Locate the cell with the specified text and output its (X, Y) center coordinate. 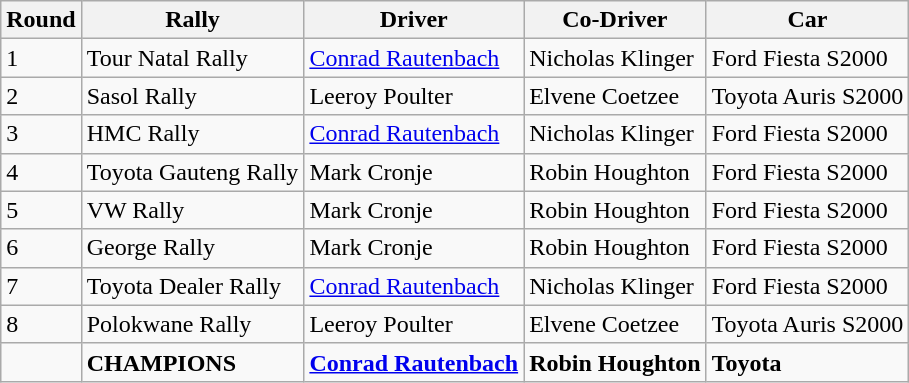
5 (41, 210)
7 (41, 286)
Co-Driver (615, 20)
Toyota Dealer Rally (192, 286)
Sasol Rally (192, 96)
Driver (414, 20)
Tour Natal Rally (192, 58)
Toyota (808, 362)
8 (41, 324)
VW Rally (192, 210)
1 (41, 58)
4 (41, 172)
Rally (192, 20)
George Rally (192, 248)
CHAMPIONS (192, 362)
6 (41, 248)
Car (808, 20)
Toyota Gauteng Rally (192, 172)
Round (41, 20)
2 (41, 96)
HMC Rally (192, 134)
Polokwane Rally (192, 324)
3 (41, 134)
